Extract the [x, y] coordinate from the center of the cell holding the provided text.  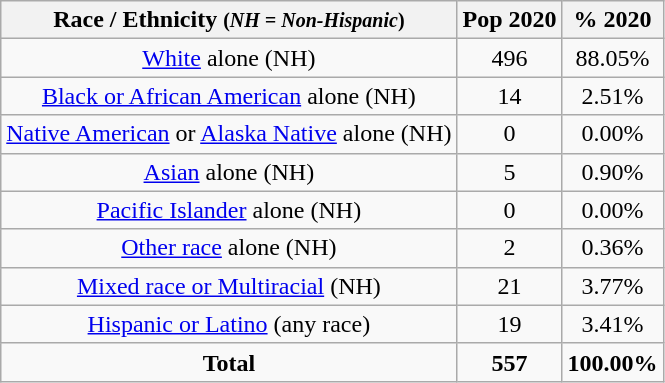
Native American or Alaska Native alone (NH) [229, 134]
Black or African American alone (NH) [229, 96]
% 2020 [612, 20]
0.36% [612, 248]
2.51% [612, 96]
Pop 2020 [510, 20]
88.05% [612, 58]
557 [510, 362]
Pacific Islander alone (NH) [229, 210]
19 [510, 324]
21 [510, 286]
5 [510, 172]
3.41% [612, 324]
White alone (NH) [229, 58]
100.00% [612, 362]
14 [510, 96]
Hispanic or Latino (any race) [229, 324]
Other race alone (NH) [229, 248]
2 [510, 248]
Race / Ethnicity (NH = Non-Hispanic) [229, 20]
Asian alone (NH) [229, 172]
Total [229, 362]
Mixed race or Multiracial (NH) [229, 286]
0.90% [612, 172]
3.77% [612, 286]
496 [510, 58]
